Detect which cell encompasses the target text, then output its [X, Y] center coordinate. 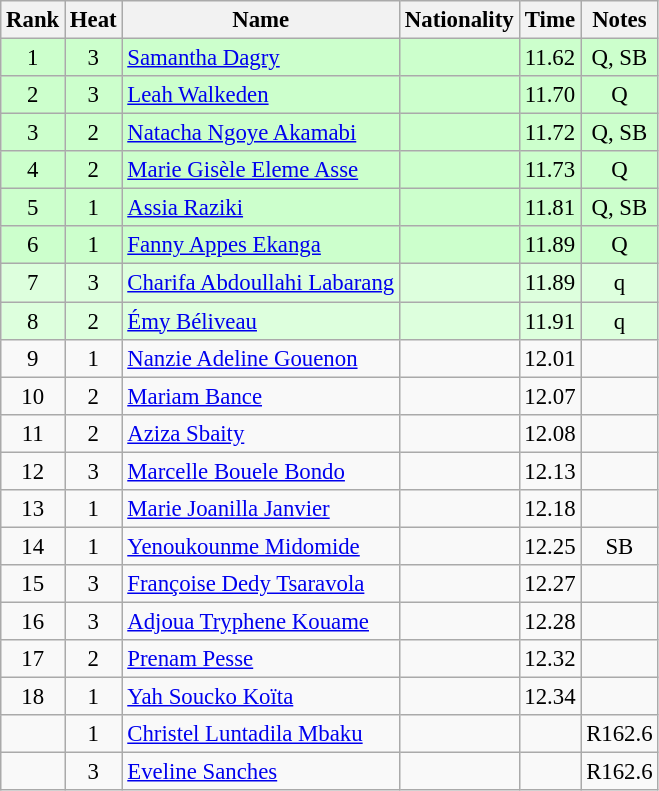
Notes [620, 20]
18 [33, 697]
Nationality [460, 20]
Rank [33, 20]
Charifa Abdoullahi Labarang [261, 283]
10 [33, 396]
Samantha Dagry [261, 58]
11.62 [550, 58]
Eveline Sanches [261, 772]
Françoise Dedy Tsaravola [261, 584]
12.32 [550, 659]
5 [33, 208]
17 [33, 659]
7 [33, 283]
Marie Joanilla Janvier [261, 509]
Yenoukounme Midomide [261, 546]
11.91 [550, 321]
16 [33, 621]
Prenam Pesse [261, 659]
12.28 [550, 621]
8 [33, 321]
Leah Walkeden [261, 95]
12.27 [550, 584]
Time [550, 20]
12.25 [550, 546]
9 [33, 358]
12.13 [550, 471]
Assia Raziki [261, 208]
11.70 [550, 95]
4 [33, 170]
Mariam Bance [261, 396]
Name [261, 20]
Christel Luntadila Mbaku [261, 734]
Natacha Ngoye Akamabi [261, 133]
Marie Gisèle Eleme Asse [261, 170]
Marcelle Bouele Bondo [261, 471]
SB [620, 546]
11.72 [550, 133]
Fanny Appes Ekanga [261, 245]
Heat [94, 20]
Yah Soucko Koïta [261, 697]
11.81 [550, 208]
12.34 [550, 697]
Émy Béliveau [261, 321]
11 [33, 433]
12.08 [550, 433]
6 [33, 245]
Nanzie Adeline Gouenon [261, 358]
14 [33, 546]
12.01 [550, 358]
Adjoua Tryphene Kouame [261, 621]
Aziza Sbaity [261, 433]
15 [33, 584]
11.73 [550, 170]
13 [33, 509]
12.18 [550, 509]
12.07 [550, 396]
12 [33, 471]
